Extract the (X, Y) coordinate from the center of the cell holding the provided text.  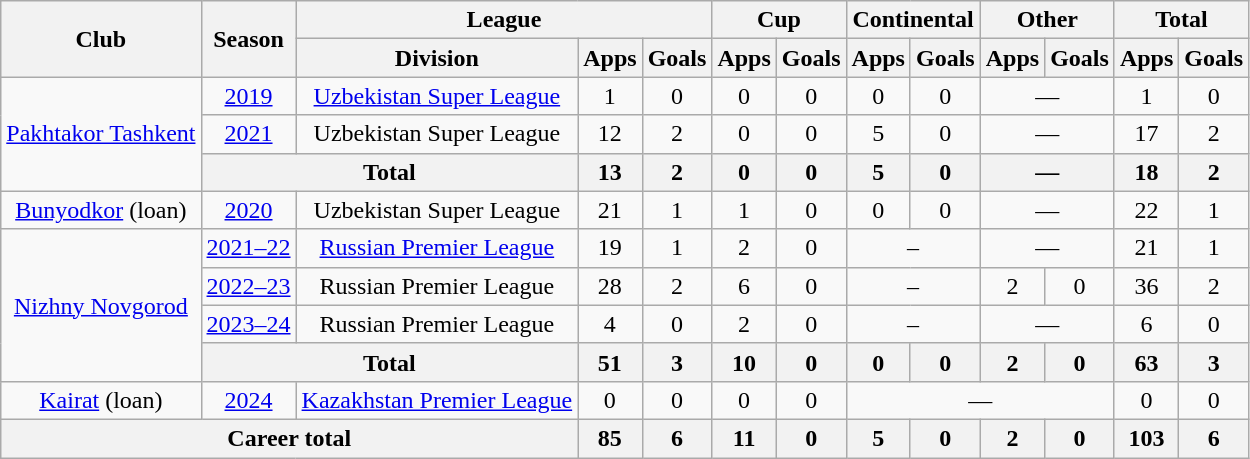
13 (610, 172)
85 (610, 438)
36 (1146, 286)
Other (1047, 20)
19 (610, 248)
Kazakhstan Premier League (437, 400)
Nizhny Novgorod (101, 305)
10 (744, 362)
2019 (248, 96)
18 (1146, 172)
2022–23 (248, 286)
League (504, 20)
2020 (248, 210)
103 (1146, 438)
28 (610, 286)
Division (437, 58)
Season (248, 39)
Bunyodkor (loan) (101, 210)
2024 (248, 400)
Kairat (loan) (101, 400)
Continental (913, 20)
2021 (248, 134)
17 (1146, 134)
2021–22 (248, 248)
11 (744, 438)
Cup (779, 20)
12 (610, 134)
63 (1146, 362)
4 (610, 324)
Pakhtakor Tashkent (101, 134)
51 (610, 362)
2023–24 (248, 324)
Career total (290, 438)
Club (101, 39)
22 (1146, 210)
